Scan for the cell matching the given text and deliver its [x, y] coordinate at center. 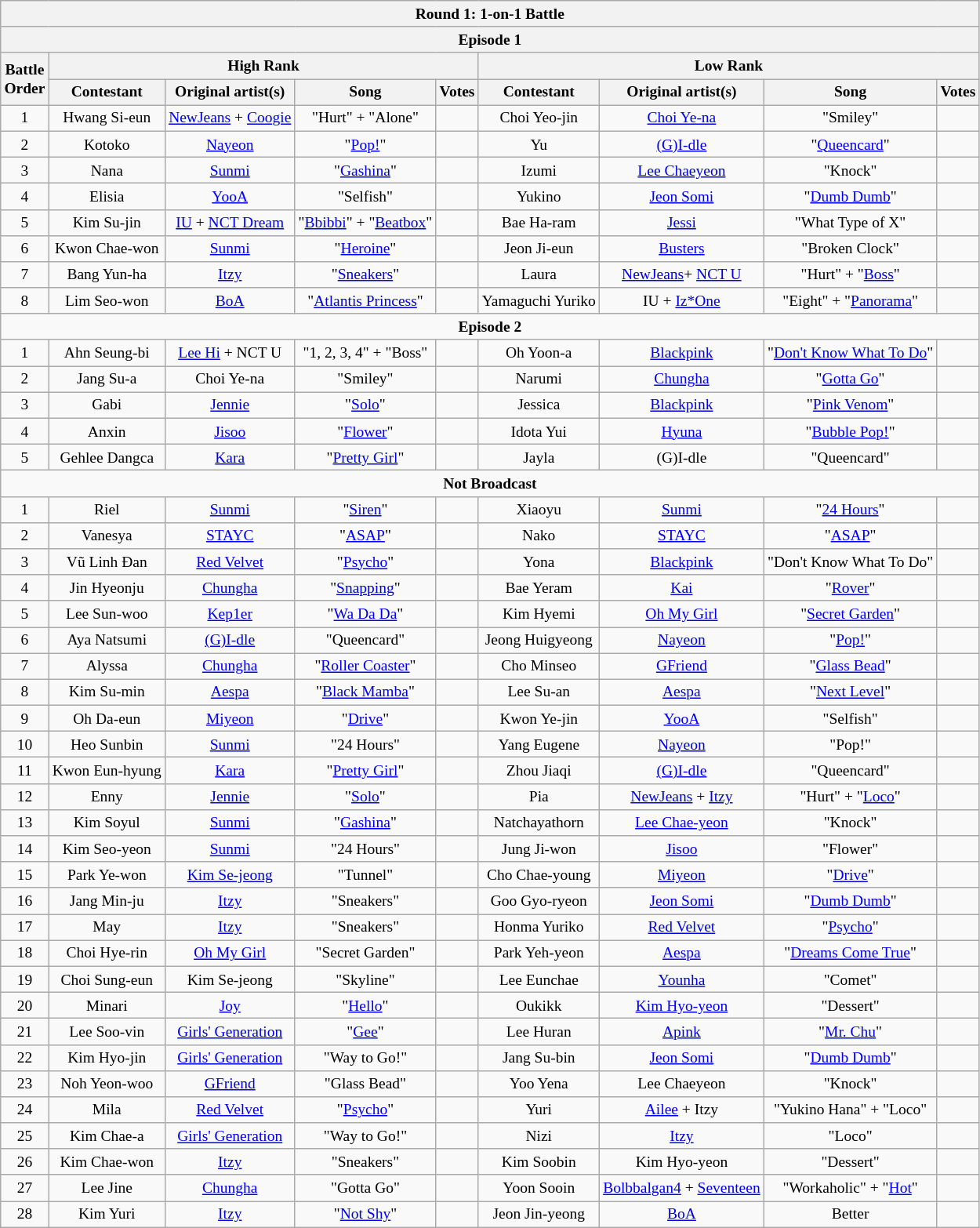
"Pink Venom" [850, 405]
Episode 1 [490, 39]
Yuri [539, 1110]
Jayla [539, 458]
Noh Yeon-woo [107, 1084]
"Broken Clock" [850, 248]
"Comet" [850, 979]
Izumi [539, 169]
Bang Yun-ha [107, 274]
"Workaholic" + "Hot" [850, 1187]
Not Broadcast [490, 483]
Kotoko [107, 144]
14 [25, 848]
Yoo Yena [539, 1084]
Narumi [539, 380]
Yu [539, 144]
Lim Seo-won [107, 301]
"Roller Coaster" [365, 667]
Kai [681, 588]
Kim Hyo-jin [107, 1057]
NewJeans + Itzy [681, 797]
Yukino [539, 196]
Kim Su-jin [107, 223]
Natchayathorn [539, 822]
Ailee + Itzy [681, 1110]
Joy [229, 1005]
Lee Eunchae [539, 979]
17 [25, 927]
Enny [107, 797]
"Hello" [365, 1005]
Anxin [107, 431]
Episode 2 [490, 326]
Gabi [107, 405]
Kim Soobin [539, 1162]
Kim Su-min [107, 692]
Bolbbalgan4 + Seventeen [681, 1187]
Ahn Seung-bi [107, 353]
Nizi [539, 1135]
"Next Level" [850, 692]
Mila [107, 1110]
"Bbibbi" + "Beatbox" [365, 223]
Better [850, 1214]
Lee Soo-vin [107, 1032]
Yang Eugene [539, 745]
22 [25, 1057]
Lee Jine [107, 1187]
Jeon Jin-yeong [539, 1214]
Goo Gyo-ryeon [539, 900]
Vanesya [107, 535]
"Hurt" + "Loco" [850, 797]
"Heroine" [365, 248]
Lee Su-an [539, 692]
IU + Iz*One [681, 301]
Kim Seo-yeon [107, 848]
"Black Mamba" [365, 692]
Kwon Eun-hyung [107, 770]
High Rank [263, 66]
"Wa Da Da" [365, 613]
Cho Chae-young [539, 875]
Nako [539, 535]
"Atlantis Princess" [365, 301]
Yona [539, 561]
Yoon Sooin [539, 1187]
26 [25, 1162]
Lee Chae-yeon [681, 822]
15 [25, 875]
Lee Hi + NCT U [229, 353]
Laura [539, 274]
Elisia [107, 196]
Park Ye-won [107, 875]
Yamaguchi Yuriko [539, 301]
"Eight" + "Panorama" [850, 301]
9 [25, 718]
Pia [539, 797]
"1, 2, 3, 4" + "Boss" [365, 353]
"What Type of X" [850, 223]
Kwon Chae-won [107, 248]
Vũ Linh Ðan [107, 561]
24 [25, 1110]
Low Rank [729, 66]
Honma Yuriko [539, 927]
Zhou Jiaqi [539, 770]
Jeong Huigyeong [539, 640]
Jung Ji-won [539, 848]
Kim Chae-a [107, 1135]
Jang Su-bin [539, 1057]
May [107, 927]
Heo Sunbin [107, 745]
Jang Su-a [107, 380]
Bae Ha-ram [539, 223]
Younha [681, 979]
Busters [681, 248]
Kim Soyul [107, 822]
Kim Chae-won [107, 1162]
Battle Order [25, 78]
Xiaoyu [539, 510]
Alyssa [107, 667]
18 [25, 954]
Hyuna [681, 431]
"Not Shy" [365, 1214]
Hwang Si-eun [107, 118]
Oukikk [539, 1005]
Minari [107, 1005]
"Bubble Pop!" [850, 431]
Jeon Ji-eun [539, 248]
Gehlee Dangca [107, 458]
Riel [107, 510]
Round 1: 1-on-1 Battle [490, 14]
20 [25, 1005]
Choi Hye-rin [107, 954]
Kim Hyemi [539, 613]
13 [25, 822]
19 [25, 979]
"Snapping" [365, 588]
"Gee" [365, 1032]
"Dreams Come True" [850, 954]
Choi Yeo-jin [539, 118]
25 [25, 1135]
IU + NCT Dream [229, 223]
Lee Huran [539, 1032]
21 [25, 1032]
Kwon Ye-jin [539, 718]
10 [25, 745]
Jang Min-ju [107, 900]
Oh Yoon-a [539, 353]
Jessi [681, 223]
"Rover" [850, 588]
"Siren" [365, 510]
"Yukino Hana" + "Loco" [850, 1110]
Kep1er [229, 613]
"Skyline" [365, 979]
Jessica [539, 405]
"Mr. Chu" [850, 1032]
Cho Minseo [539, 667]
Bae Yeram [539, 588]
Aya Natsumi [107, 640]
16 [25, 900]
Choi Sung-eun [107, 979]
NewJeans+ NCT U [681, 274]
NewJeans + Coogie [229, 118]
Oh Da-eun [107, 718]
28 [25, 1214]
Jin Hyeonju [107, 588]
"Tunnel" [365, 875]
"Hurt" + "Alone" [365, 118]
Apink [681, 1032]
"Hurt" + "Boss" [850, 274]
Idota Yui [539, 431]
Lee Sun-woo [107, 613]
Kim Yuri [107, 1214]
12 [25, 797]
Nana [107, 169]
27 [25, 1187]
11 [25, 770]
"Loco" [850, 1135]
Park Yeh-yeon [539, 954]
23 [25, 1084]
